Capture the cell that displays the provided text and extract its (X, Y) central coordinate. 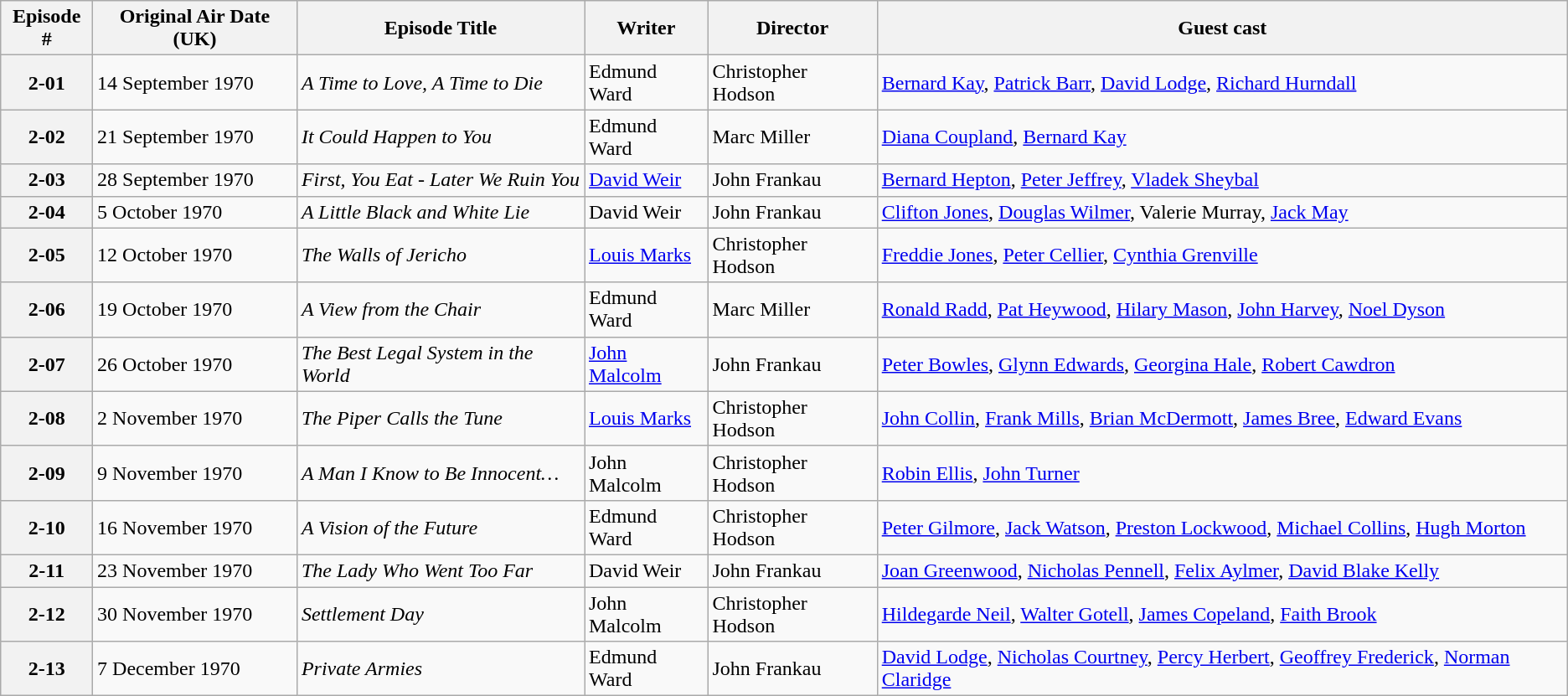
Clifton Jones, Douglas Wilmer, Valerie Murray, Jack May (1222, 212)
Bernard Kay, Patrick Barr, David Lodge, Richard Hurndall (1222, 82)
Hildegarde Neil, Walter Gotell, James Copeland, Faith Brook (1222, 613)
28 September 1970 (195, 180)
The Best Legal System in the World (441, 363)
Peter Gilmore, Jack Watson, Preston Lockwood, Michael Collins, Hugh Morton (1222, 528)
A View from the Chair (441, 310)
30 November 1970 (195, 613)
Episode # (47, 28)
26 October 1970 (195, 363)
16 November 1970 (195, 528)
9 November 1970 (195, 472)
2-04 (47, 212)
Episode Title (441, 28)
Private Armies (441, 668)
Diana Coupland, Bernard Kay (1222, 137)
2-02 (47, 137)
12 October 1970 (195, 255)
A Man I Know to Be Innocent… (441, 472)
5 October 1970 (195, 212)
Freddie Jones, Peter Cellier, Cynthia Grenville (1222, 255)
First, You Eat - Later We Ruin You (441, 180)
Original Air Date (UK) (195, 28)
2-08 (47, 419)
A Vision of the Future (441, 528)
Guest cast (1222, 28)
It Could Happen to You (441, 137)
Settlement Day (441, 613)
A Time to Love, A Time to Die (441, 82)
John Collin, Frank Mills, Brian McDermott, James Bree, Edward Evans (1222, 419)
7 December 1970 (195, 668)
Robin Ellis, John Turner (1222, 472)
2-01 (47, 82)
Ronald Radd, Pat Heywood, Hilary Mason, John Harvey, Noel Dyson (1222, 310)
19 October 1970 (195, 310)
2-05 (47, 255)
2 November 1970 (195, 419)
14 September 1970 (195, 82)
Director (792, 28)
23 November 1970 (195, 570)
2-10 (47, 528)
2-07 (47, 363)
2-13 (47, 668)
Bernard Hepton, Peter Jeffrey, Vladek Sheybal (1222, 180)
2-11 (47, 570)
The Lady Who Went Too Far (441, 570)
The Walls of Jericho (441, 255)
21 September 1970 (195, 137)
2-03 (47, 180)
Peter Bowles, Glynn Edwards, Georgina Hale, Robert Cawdron (1222, 363)
2-09 (47, 472)
2-06 (47, 310)
Joan Greenwood, Nicholas Pennell, Felix Aylmer, David Blake Kelly (1222, 570)
A Little Black and White Lie (441, 212)
The Piper Calls the Tune (441, 419)
David Lodge, Nicholas Courtney, Percy Herbert, Geoffrey Frederick, Norman Claridge (1222, 668)
2-12 (47, 613)
Writer (647, 28)
